Capture the cell that displays the provided text and extract its (x, y) central coordinate. 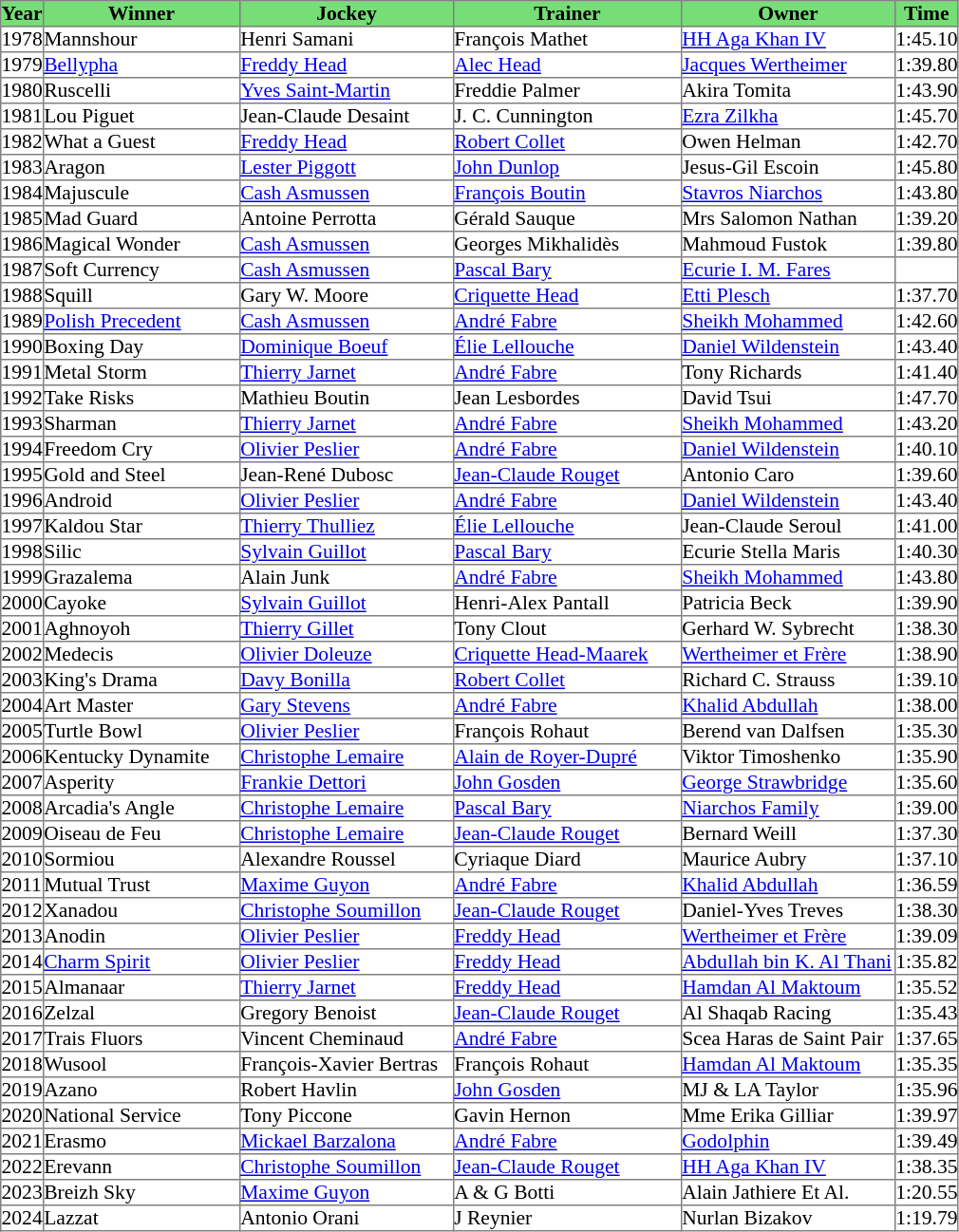
2003 (23, 680)
Trais Fluors (141, 1038)
1978 (23, 40)
2012 (23, 911)
Godolphin (788, 1141)
Cayoke (141, 604)
1:35.30 (927, 731)
2005 (23, 731)
1:36.59 (927, 885)
1:35.52 (927, 987)
Art Master (141, 706)
Winner (141, 13)
Niarchos Family (788, 809)
Jean-René Dubosc (346, 475)
François Mathet (567, 40)
1:47.70 (927, 399)
2010 (23, 860)
1996 (23, 501)
Gérald Sauque (567, 218)
J Reynier (567, 1219)
King's Drama (141, 680)
2015 (23, 987)
Tony Piccone (346, 1116)
1:35.60 (927, 782)
Daniel-Yves Treves (788, 911)
1:37.30 (927, 833)
David Tsui (788, 399)
1985 (23, 218)
Gary Stevens (346, 706)
Mrs Salomon Nathan (788, 218)
Bernard Weill (788, 833)
Stavros Niarchos (788, 194)
Time (927, 13)
Al Shaqab Racing (788, 1014)
Metal Storm (141, 372)
2023 (23, 1192)
Arcadia's Angle (141, 809)
Soft Currency (141, 270)
1992 (23, 399)
1997 (23, 526)
National Service (141, 1116)
1:42.70 (927, 142)
1987 (23, 270)
Ruscelli (141, 91)
Majuscule (141, 194)
2004 (23, 706)
1991 (23, 372)
Xanadou (141, 911)
Criquette Head (567, 296)
Jesus-Gil Escoin (788, 167)
Maurice Aubry (788, 860)
Frankie Dettori (346, 782)
Aragon (141, 167)
1:45.80 (927, 167)
Vincent Cheminaud (346, 1038)
Gary W. Moore (346, 296)
1:45.70 (927, 116)
2009 (23, 833)
1:39.00 (927, 809)
Alain Jathiere Et Al. (788, 1192)
Ecurie Stella Maris (788, 552)
1:35.96 (927, 1090)
1:38.00 (927, 706)
2022 (23, 1167)
Mahmoud Fustok (788, 245)
2007 (23, 782)
Georges Mikhalidès (567, 245)
Thierry Gillet (346, 628)
Antonio Caro (788, 475)
Jockey (346, 13)
1:35.90 (927, 757)
1:37.70 (927, 296)
1:37.10 (927, 860)
Freddie Palmer (567, 91)
1:39.10 (927, 680)
1:35.43 (927, 1014)
Mathieu Boutin (346, 399)
Abdullah bin K. Al Thani (788, 962)
Gerhard W. Sybrecht (788, 628)
1:40.10 (927, 450)
Tony Richards (788, 372)
2002 (23, 655)
Bellypha (141, 65)
1:35.82 (927, 962)
Erasmo (141, 1141)
2014 (23, 962)
Owner (788, 13)
François-Xavier Bertras (346, 1065)
Breizh Sky (141, 1192)
Lazzat (141, 1219)
Henri Samani (346, 40)
Medecis (141, 655)
Antonio Orani (346, 1219)
2001 (23, 628)
1993 (23, 423)
1995 (23, 475)
1979 (23, 65)
What a Guest (141, 142)
Gavin Hernon (567, 1116)
Gold and Steel (141, 475)
Turtle Bowl (141, 731)
Mannshour (141, 40)
Berend van Dalfsen (788, 731)
Alexandre Roussel (346, 860)
1:37.65 (927, 1038)
A & G Botti (567, 1192)
Sharman (141, 423)
Akira Tomita (788, 91)
Freedom Cry (141, 450)
1998 (23, 552)
2019 (23, 1090)
Richard C. Strauss (788, 680)
Squill (141, 296)
1:35.35 (927, 1065)
2008 (23, 809)
François Boutin (567, 194)
Kentucky Dynamite (141, 757)
Alec Head (567, 65)
1989 (23, 321)
2006 (23, 757)
Jean Lesbordes (567, 399)
Olivier Doleuze (346, 655)
2000 (23, 604)
1:41.00 (927, 526)
1:19.79 (927, 1219)
1:39.49 (927, 1141)
Year (23, 13)
1981 (23, 116)
Boxing Day (141, 347)
1:43.20 (927, 423)
Charm Spirit (141, 962)
Viktor Timoshenko (788, 757)
1:39.90 (927, 604)
Alain Junk (346, 577)
1:45.10 (927, 40)
1:39.97 (927, 1116)
2021 (23, 1141)
Owen Helman (788, 142)
2024 (23, 1219)
Alain de Royer-Dupré (567, 757)
MJ & LA Taylor (788, 1090)
1990 (23, 347)
Antoine Perrotta (346, 218)
1:38.35 (927, 1167)
Nurlan Bizakov (788, 1219)
Mad Guard (141, 218)
Patricia Beck (788, 604)
Scea Haras de Saint Pair (788, 1038)
Sormiou (141, 860)
Dominique Boeuf (346, 347)
1:40.30 (927, 552)
Tony Clout (567, 628)
Mme Erika Gilliar (788, 1116)
Yves Saint-Martin (346, 91)
Davy Bonilla (346, 680)
Trainer (567, 13)
Anodin (141, 936)
1:41.40 (927, 372)
1:42.60 (927, 321)
Robert Havlin (346, 1090)
Ezra Zilkha (788, 116)
Henri-Alex Pantall (567, 604)
1:39.09 (927, 936)
Thierry Thulliez (346, 526)
Silic (141, 552)
1:39.60 (927, 475)
J. C. Cunnington (567, 116)
Jean-Claude Desaint (346, 116)
Polish Precedent (141, 321)
Almanaar (141, 987)
Magical Wonder (141, 245)
Lester Piggott (346, 167)
1:39.20 (927, 218)
1:38.90 (927, 655)
Android (141, 501)
1994 (23, 450)
Cyriaque Diard (567, 860)
Erevann (141, 1167)
Zelzal (141, 1014)
Jean-Claude Seroul (788, 526)
Take Risks (141, 399)
John Dunlop (567, 167)
Criquette Head-Maarek (567, 655)
Mutual Trust (141, 885)
Grazalema (141, 577)
1:43.90 (927, 91)
1983 (23, 167)
2017 (23, 1038)
2016 (23, 1014)
1982 (23, 142)
1980 (23, 91)
Gregory Benoist (346, 1014)
Jacques Wertheimer (788, 65)
1988 (23, 296)
2020 (23, 1116)
1986 (23, 245)
1984 (23, 194)
2011 (23, 885)
Mickael Barzalona (346, 1141)
Aghnoyoh (141, 628)
2018 (23, 1065)
Ecurie I. M. Fares (788, 270)
1999 (23, 577)
Asperity (141, 782)
George Strawbridge (788, 782)
Kaldou Star (141, 526)
Azano (141, 1090)
Lou Piguet (141, 116)
Oiseau de Feu (141, 833)
Etti Plesch (788, 296)
2013 (23, 936)
Wusool (141, 1065)
1:20.55 (927, 1192)
